Return the (X, Y) coordinate for the center point of the cell that contains the specified text.  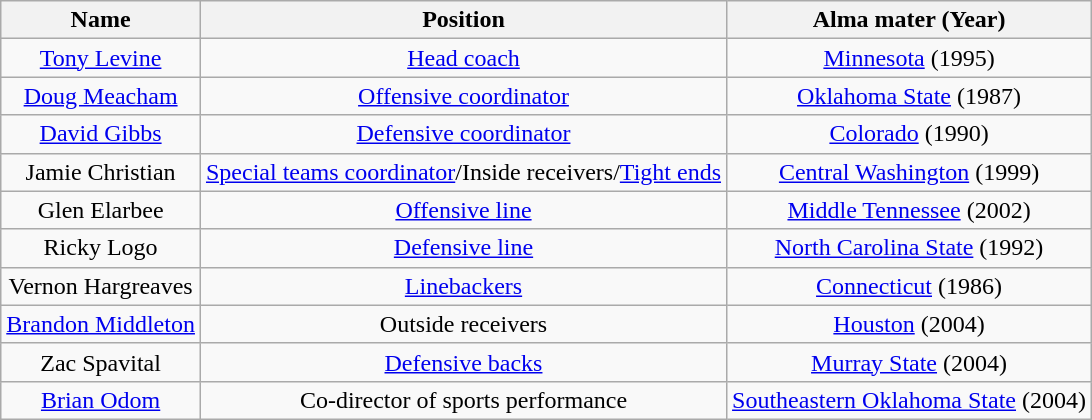
Vernon Hargreaves (101, 286)
Glen Elarbee (101, 210)
Southeastern Oklahoma State (2004) (910, 400)
Ricky Logo (101, 248)
Minnesota (1995) (910, 58)
Tony Levine (101, 58)
Position (463, 20)
Brandon Middleton (101, 324)
Co-director of sports performance (463, 400)
Offensive coordinator (463, 96)
Alma mater (Year) (910, 20)
Doug Meacham (101, 96)
Murray State (2004) (910, 362)
Middle Tennessee (2002) (910, 210)
Oklahoma State (1987) (910, 96)
Colorado (1990) (910, 134)
Connecticut (1986) (910, 286)
Defensive backs (463, 362)
Defensive coordinator (463, 134)
Head coach (463, 58)
Name (101, 20)
Defensive line (463, 248)
Jamie Christian (101, 172)
Offensive line (463, 210)
Zac Spavital (101, 362)
Central Washington (1999) (910, 172)
Special teams coordinator/Inside receivers/Tight ends (463, 172)
Brian Odom (101, 400)
North Carolina State (1992) (910, 248)
David Gibbs (101, 134)
Outside receivers (463, 324)
Linebackers (463, 286)
Houston (2004) (910, 324)
